Capture the cell that displays the provided text and extract its [x, y] central coordinate. 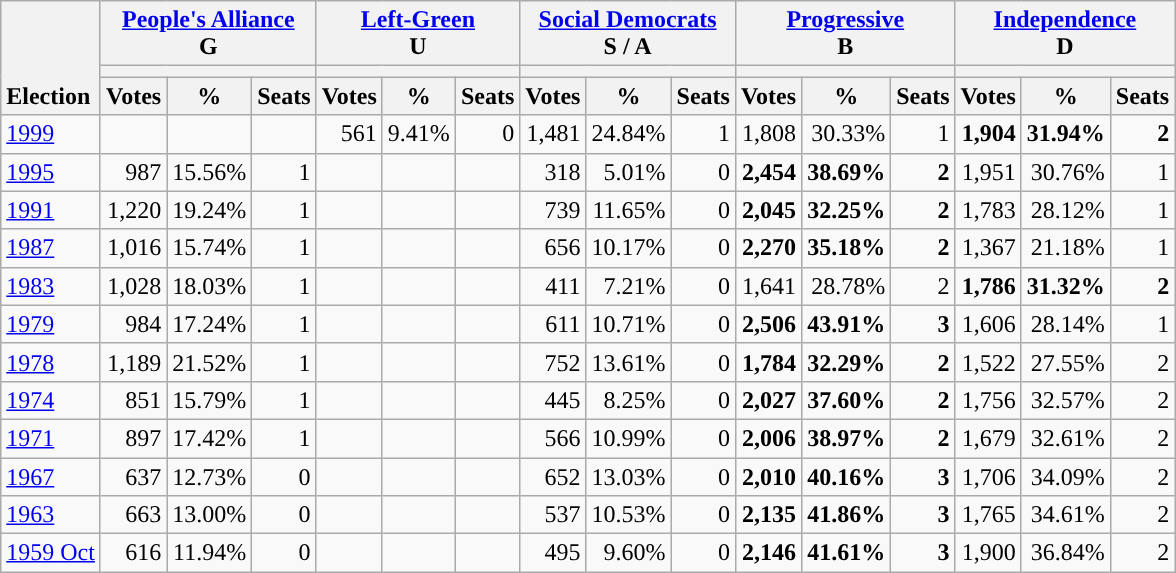
752 [553, 362]
10.17% [628, 248]
1959 Oct [51, 553]
637 [133, 477]
15.56% [210, 172]
13.61% [628, 362]
1991 [51, 210]
36.84% [1066, 553]
21.18% [1066, 248]
1,900 [988, 553]
2,045 [768, 210]
41.86% [846, 515]
34.61% [1066, 515]
1,783 [988, 210]
10.71% [628, 324]
38.97% [846, 438]
1,189 [133, 362]
Left-GreenU [418, 34]
13.00% [210, 515]
495 [553, 553]
32.29% [846, 362]
1999 [51, 134]
1995 [51, 172]
663 [133, 515]
10.99% [628, 438]
35.18% [846, 248]
24.84% [628, 134]
ProgressiveB [845, 34]
21.52% [210, 362]
11.65% [628, 210]
1,951 [988, 172]
Election [51, 58]
1,016 [133, 248]
1978 [51, 362]
1,641 [768, 286]
1963 [51, 515]
8.25% [628, 400]
1,784 [768, 362]
9.41% [418, 134]
537 [553, 515]
1979 [51, 324]
11.94% [210, 553]
566 [553, 438]
31.94% [1066, 134]
2,270 [768, 248]
2,027 [768, 400]
2,006 [768, 438]
318 [553, 172]
1,765 [988, 515]
37.60% [846, 400]
30.76% [1066, 172]
1,481 [553, 134]
2,506 [768, 324]
656 [553, 248]
9.60% [628, 553]
7.21% [628, 286]
1,522 [988, 362]
28.12% [1066, 210]
13.03% [628, 477]
1983 [51, 286]
1,220 [133, 210]
People's AllianceG [208, 34]
15.79% [210, 400]
611 [553, 324]
561 [349, 134]
12.73% [210, 477]
1,028 [133, 286]
1967 [51, 477]
5.01% [628, 172]
32.57% [1066, 400]
28.14% [1066, 324]
1974 [51, 400]
897 [133, 438]
1,606 [988, 324]
652 [553, 477]
1,756 [988, 400]
15.74% [210, 248]
43.91% [846, 324]
1,706 [988, 477]
411 [553, 286]
41.61% [846, 553]
34.09% [1066, 477]
739 [553, 210]
32.61% [1066, 438]
IndependenceD [1065, 34]
851 [133, 400]
2,010 [768, 477]
19.24% [210, 210]
17.24% [210, 324]
445 [553, 400]
616 [133, 553]
2,454 [768, 172]
38.69% [846, 172]
Social DemocratsS / A [628, 34]
1,786 [988, 286]
2,146 [768, 553]
1,679 [988, 438]
1987 [51, 248]
27.55% [1066, 362]
30.33% [846, 134]
2,135 [768, 515]
31.32% [1066, 286]
18.03% [210, 286]
32.25% [846, 210]
1971 [51, 438]
28.78% [846, 286]
1,808 [768, 134]
10.53% [628, 515]
984 [133, 324]
40.16% [846, 477]
1,367 [988, 248]
17.42% [210, 438]
987 [133, 172]
1,904 [988, 134]
